Find where the given text appears and provide that cell's center as (X, Y) coordinate. 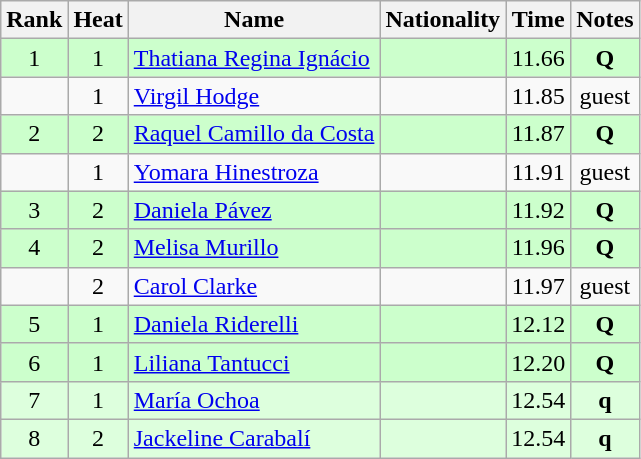
11.97 (538, 286)
12.12 (538, 324)
Nationality (443, 20)
4 (34, 248)
María Ochoa (254, 400)
6 (34, 362)
11.96 (538, 248)
11.85 (538, 96)
Raquel Camillo da Costa (254, 134)
Jackeline Carabalí (254, 438)
3 (34, 210)
Thatiana Regina Ignácio (254, 58)
8 (34, 438)
Yomara Hinestroza (254, 172)
Liliana Tantucci (254, 362)
11.91 (538, 172)
5 (34, 324)
11.92 (538, 210)
Heat (98, 20)
Rank (34, 20)
Virgil Hodge (254, 96)
Notes (605, 20)
Daniela Pávez (254, 210)
11.66 (538, 58)
Daniela Riderelli (254, 324)
Melisa Murillo (254, 248)
12.20 (538, 362)
Time (538, 20)
7 (34, 400)
11.87 (538, 134)
Carol Clarke (254, 286)
Name (254, 20)
